Search for the cell housing the specified text and yield its (X, Y) center coordinate. 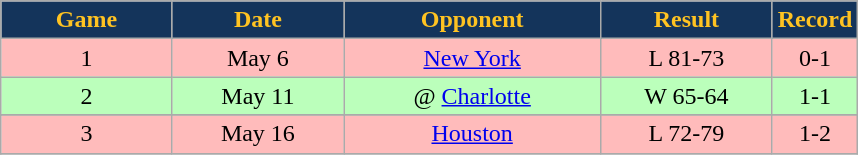
Houston (472, 134)
Game (86, 20)
L 81-73 (686, 58)
L 72-79 (686, 134)
Record (815, 20)
1-2 (815, 134)
1-1 (815, 96)
New York (472, 58)
May 11 (258, 96)
2 (86, 96)
@ Charlotte (472, 96)
W 65-64 (686, 96)
0-1 (815, 58)
1 (86, 58)
Opponent (472, 20)
May 6 (258, 58)
Date (258, 20)
3 (86, 134)
May 16 (258, 134)
Result (686, 20)
